Search for the cell housing the specified text and yield its (x, y) center coordinate. 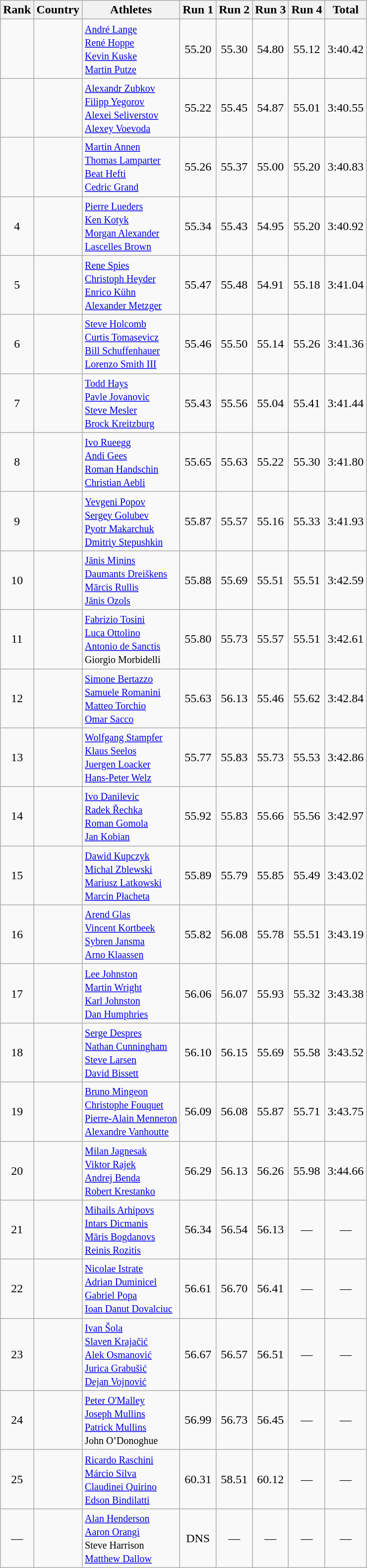
Run 1 (198, 10)
Steve Holcomb Curtis Tomasevicz Bill Schuffenhauer Lorenzo Smith III (131, 344)
56.34 (198, 1230)
Alan Henderson Aaron Orangi Steve Harrison Matthew Dallow (131, 1538)
56.57 (234, 1354)
3:43.19 (346, 934)
Peter O'Malley Joseph Mullins Patrick Mullins John O’Donoghue (131, 1420)
55.04 (271, 403)
56.45 (271, 1420)
55.93 (271, 994)
55.49 (306, 876)
56.26 (271, 1170)
56.10 (198, 1052)
10 (17, 580)
3:43.38 (346, 994)
Run 3 (271, 10)
Mihails Arhipovs Intars Dicmanis Māris Bogdanovs Reinis Rozitis (131, 1230)
3:42.59 (346, 580)
54.87 (271, 108)
21 (17, 1230)
3:42.97 (346, 816)
54.95 (271, 226)
55.82 (198, 934)
55.77 (198, 758)
55.89 (198, 876)
14 (17, 816)
20 (17, 1170)
24 (17, 1420)
55.00 (271, 167)
55.85 (271, 876)
Rene Spies Christoph Heyder Enrico Kühn Alexander Metzger (131, 285)
Todd Hays Pavle Jovanovic Steve Mesler Brock Kreitzburg (131, 403)
55.65 (198, 462)
56.54 (234, 1230)
11 (17, 639)
Total (346, 10)
56.09 (198, 1112)
55.80 (198, 639)
3:40.92 (346, 226)
3:44.66 (346, 1170)
55.48 (234, 285)
Martin Annen Thomas Lamparter Beat Hefti Cedric Grand (131, 167)
3:43.02 (346, 876)
3:42.84 (346, 698)
Athletes (131, 10)
Alexandr ZubkovFilipp Yegorov Alexei Seliverstov Alexey Voevoda (131, 108)
55.47 (198, 285)
3:41.36 (346, 344)
58.51 (234, 1479)
Simone Bertazzo Samuele Romanini Matteo Torchio Omar Sacco (131, 698)
3:40.83 (346, 167)
56.51 (271, 1354)
3:41.80 (346, 462)
54.80 (271, 49)
55.37 (234, 167)
56.70 (234, 1288)
Ivan Šola Slaven Krajačić Alek Osmanović Jurica GrabušićDejan Vojnović (131, 1354)
55.16 (271, 521)
Ricardo Raschini Márcio Silva Claudinei Quirino Edson Bindilatti (131, 1479)
4 (17, 226)
55.50 (234, 344)
Arend Glas Vincent Kortbeek Sybren Jansma Arno Klaassen (131, 934)
3:40.42 (346, 49)
18 (17, 1052)
55.12 (306, 49)
19 (17, 1112)
55.78 (271, 934)
56.29 (198, 1170)
22 (17, 1288)
15 (17, 876)
Run 4 (306, 10)
55.41 (306, 403)
16 (17, 934)
55.33 (306, 521)
55.79 (234, 876)
12 (17, 698)
3:41.93 (346, 521)
60.31 (198, 1479)
Yevgeni Popov Sergey Golubev Pyotr Makarchuk Dmitriy Stepushkin (131, 521)
Run 2 (234, 10)
25 (17, 1479)
55.62 (306, 698)
3:42.86 (346, 758)
Milan Jagnesak Viktor Rajek Andrej Benda Robert Krestanko (131, 1170)
55.18 (306, 285)
55.66 (271, 816)
17 (17, 994)
55.53 (306, 758)
56.73 (234, 1420)
Nicolae Istrate Adrian Duminicel Gabriel Popa Ioan Danut Dovalciuc (131, 1288)
Fabrizio Tosini Luca Ottolino Antonio de Sanctis Giorgio Morbidelli (131, 639)
55.01 (306, 108)
56.15 (234, 1052)
23 (17, 1354)
55.71 (306, 1112)
55.14 (271, 344)
Jānis Miņins Daumants Dreiškens Mārcis Rullis Jānis Ozols (131, 580)
Wolfgang Stampfer Klaus Seelos Juergen Loacker Hans-Peter Welz (131, 758)
Country (58, 10)
Lee Johnston Martin Wright Karl Johnston Dan Humphries (131, 994)
55.88 (198, 580)
55.98 (306, 1170)
3:41.44 (346, 403)
56.07 (234, 994)
Ivo Danilevic Radek Řechka Roman Gomola Jan Kobian (131, 816)
Pierre Lueders Ken KotykMorgan Alexander Lascelles Brown (131, 226)
55.34 (198, 226)
7 (17, 403)
Dawid Kupczyk Michal Zblewski Mariusz Latkowski Marcin Płacheta (131, 876)
Serge Despres Nathan Cunningham Steve Larsen David Bissett (131, 1052)
13 (17, 758)
56.61 (198, 1288)
Bruno Mingeon Christophe Fouquet Pierre-Alain Menneron Alexandre Vanhoutte (131, 1112)
5 (17, 285)
56.06 (198, 994)
3:41.04 (346, 285)
9 (17, 521)
55.32 (306, 994)
55.45 (234, 108)
3:43.52 (346, 1052)
André Lange René Hoppe Kevin Kuske Martin Putze (131, 49)
8 (17, 462)
56.41 (271, 1288)
56.67 (198, 1354)
3:42.61 (346, 639)
55.58 (306, 1052)
3:40.55 (346, 108)
56.99 (198, 1420)
3:43.75 (346, 1112)
54.91 (271, 285)
60.12 (271, 1479)
Ivo Rueegg Andi Gees Roman Handschin Christian Aebli (131, 462)
Rank (17, 10)
55.92 (198, 816)
6 (17, 344)
DNS (198, 1538)
